Return [x, y] of the center of cell containing provided text 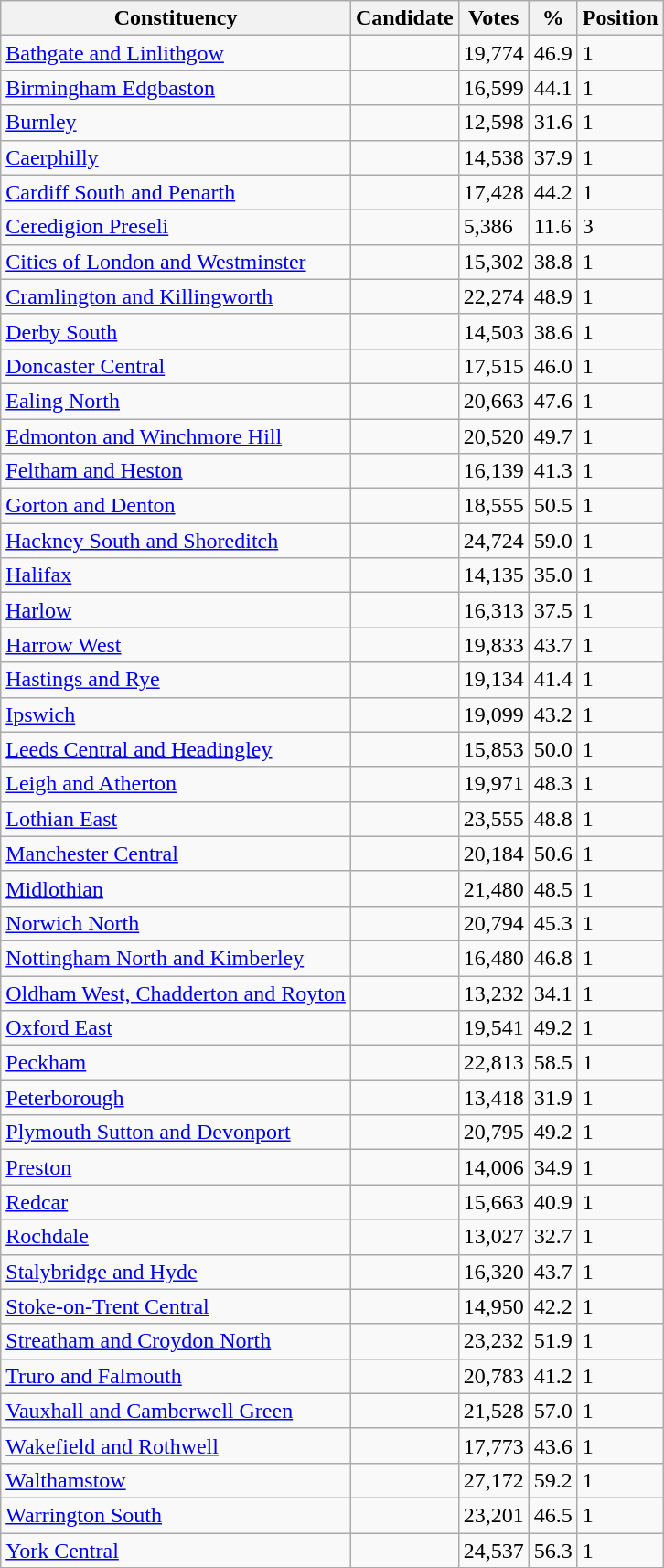
Manchester Central [176, 854]
37.5 [552, 610]
Bathgate and Linlithgow [176, 53]
59.2 [552, 1480]
York Central [176, 1551]
19,971 [494, 784]
20,794 [494, 923]
17,773 [494, 1445]
19,541 [494, 1028]
27,172 [494, 1480]
17,428 [494, 192]
46.0 [552, 366]
16,139 [494, 471]
48.9 [552, 296]
46.5 [552, 1515]
16,599 [494, 88]
13,418 [494, 1098]
20,795 [494, 1133]
Streatham and Croydon North [176, 1341]
44.2 [552, 192]
Candidate [404, 18]
24,537 [494, 1551]
Lothian East [176, 819]
16,320 [494, 1272]
46.9 [552, 53]
23,555 [494, 819]
Harlow [176, 610]
20,184 [494, 854]
48.3 [552, 784]
44.1 [552, 88]
58.5 [552, 1063]
19,833 [494, 645]
Edmonton and Winchmore Hill [176, 436]
23,232 [494, 1341]
14,950 [494, 1306]
15,853 [494, 749]
Birmingham Edgbaston [176, 88]
40.9 [552, 1202]
Stoke-on-Trent Central [176, 1306]
15,302 [494, 262]
Peterborough [176, 1098]
Truro and Falmouth [176, 1376]
Warrington South [176, 1515]
% [552, 18]
Position [620, 18]
20,520 [494, 436]
43.6 [552, 1445]
22,274 [494, 296]
21,528 [494, 1411]
24,724 [494, 541]
Cities of London and Westminster [176, 262]
50.0 [552, 749]
22,813 [494, 1063]
Caerphilly [176, 157]
56.3 [552, 1551]
20,663 [494, 401]
37.9 [552, 157]
Midlothian [176, 888]
42.2 [552, 1306]
57.0 [552, 1411]
34.1 [552, 993]
Votes [494, 18]
Oxford East [176, 1028]
Wakefield and Rothwell [176, 1445]
20,783 [494, 1376]
Constituency [176, 18]
Ceredigion Preseli [176, 227]
23,201 [494, 1515]
48.5 [552, 888]
Norwich North [176, 923]
14,135 [494, 575]
48.8 [552, 819]
50.6 [552, 854]
11.6 [552, 227]
19,099 [494, 714]
Stalybridge and Hyde [176, 1272]
49.7 [552, 436]
14,538 [494, 157]
Hastings and Rye [176, 680]
43.2 [552, 714]
Hackney South and Shoreditch [176, 541]
Halifax [176, 575]
41.3 [552, 471]
38.6 [552, 331]
Leeds Central and Headingley [176, 749]
17,515 [494, 366]
47.6 [552, 401]
Feltham and Heston [176, 471]
31.9 [552, 1098]
50.5 [552, 506]
Vauxhall and Camberwell Green [176, 1411]
14,006 [494, 1167]
Nottingham North and Kimberley [176, 958]
32.7 [552, 1237]
Oldham West, Chadderton and Royton [176, 993]
21,480 [494, 888]
41.4 [552, 680]
59.0 [552, 541]
46.8 [552, 958]
19,134 [494, 680]
3 [620, 227]
16,480 [494, 958]
Plymouth Sutton and Devonport [176, 1133]
13,027 [494, 1237]
34.9 [552, 1167]
Leigh and Atherton [176, 784]
51.9 [552, 1341]
Ealing North [176, 401]
15,663 [494, 1202]
Redcar [176, 1202]
Preston [176, 1167]
Gorton and Denton [176, 506]
Harrow West [176, 645]
Cramlington and Killingworth [176, 296]
Peckham [176, 1063]
18,555 [494, 506]
38.8 [552, 262]
Walthamstow [176, 1480]
Rochdale [176, 1237]
Ipswich [176, 714]
41.2 [552, 1376]
14,503 [494, 331]
5,386 [494, 227]
Cardiff South and Penarth [176, 192]
19,774 [494, 53]
12,598 [494, 123]
Derby South [176, 331]
16,313 [494, 610]
Doncaster Central [176, 366]
31.6 [552, 123]
Burnley [176, 123]
13,232 [494, 993]
45.3 [552, 923]
35.0 [552, 575]
